For the text-containing cell, return its midpoint in [X, Y] coordinate format. 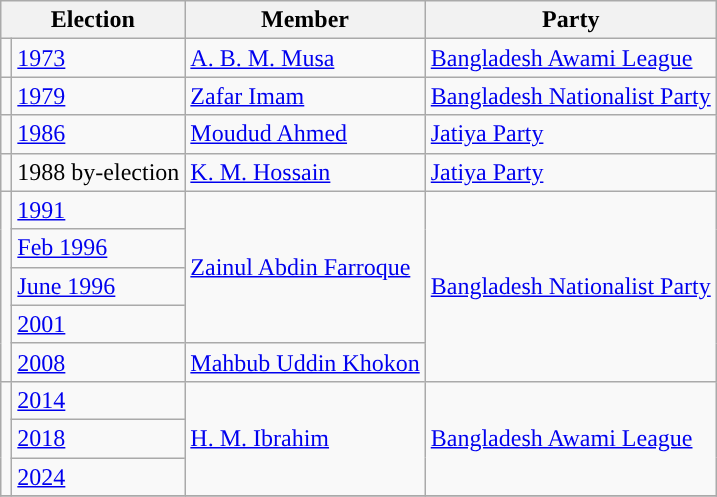
1973 [98, 58]
Election [93, 20]
H. M. Ibrahim [305, 438]
K. M. Hossain [305, 172]
Zafar Imam [305, 96]
2001 [98, 324]
Feb 1996 [98, 248]
Zainul Abdin Farroque [305, 267]
1986 [98, 134]
1991 [98, 210]
Mahbub Uddin Khokon [305, 362]
Member [305, 20]
1988 by-election [98, 172]
Party [570, 20]
June 1996 [98, 286]
1979 [98, 96]
2024 [98, 477]
A. B. M. Musa [305, 58]
2008 [98, 362]
2018 [98, 438]
2014 [98, 400]
Moudud Ahmed [305, 134]
